Find where the given text appears and provide that cell's center as (X, Y) coordinate. 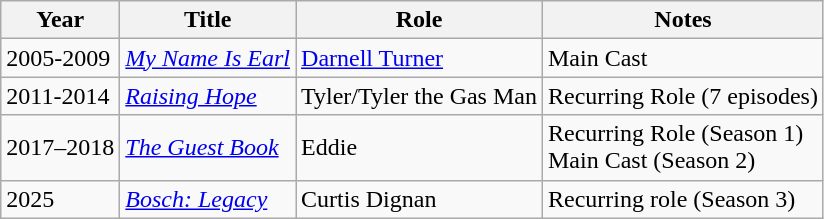
Main Cast (682, 58)
My Name Is Earl (208, 58)
2011-2014 (60, 96)
Eddie (420, 148)
Recurring Role (7 episodes) (682, 96)
Year (60, 20)
The Guest Book (208, 148)
Role (420, 20)
Recurring role (Season 3) (682, 199)
Bosch: Legacy (208, 199)
Raising Hope (208, 96)
Recurring Role (Season 1)Main Cast (Season 2) (682, 148)
2025 (60, 199)
Notes (682, 20)
Title (208, 20)
Curtis Dignan (420, 199)
Darnell Turner (420, 58)
2017–2018 (60, 148)
2005-2009 (60, 58)
Tyler/Tyler the Gas Man (420, 96)
